Detect which cell encompasses the target text, then output its [x, y] center coordinate. 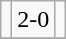
2-0 [34, 20]
